Output the (X, Y) coordinate of the center of the cell containing the given text.  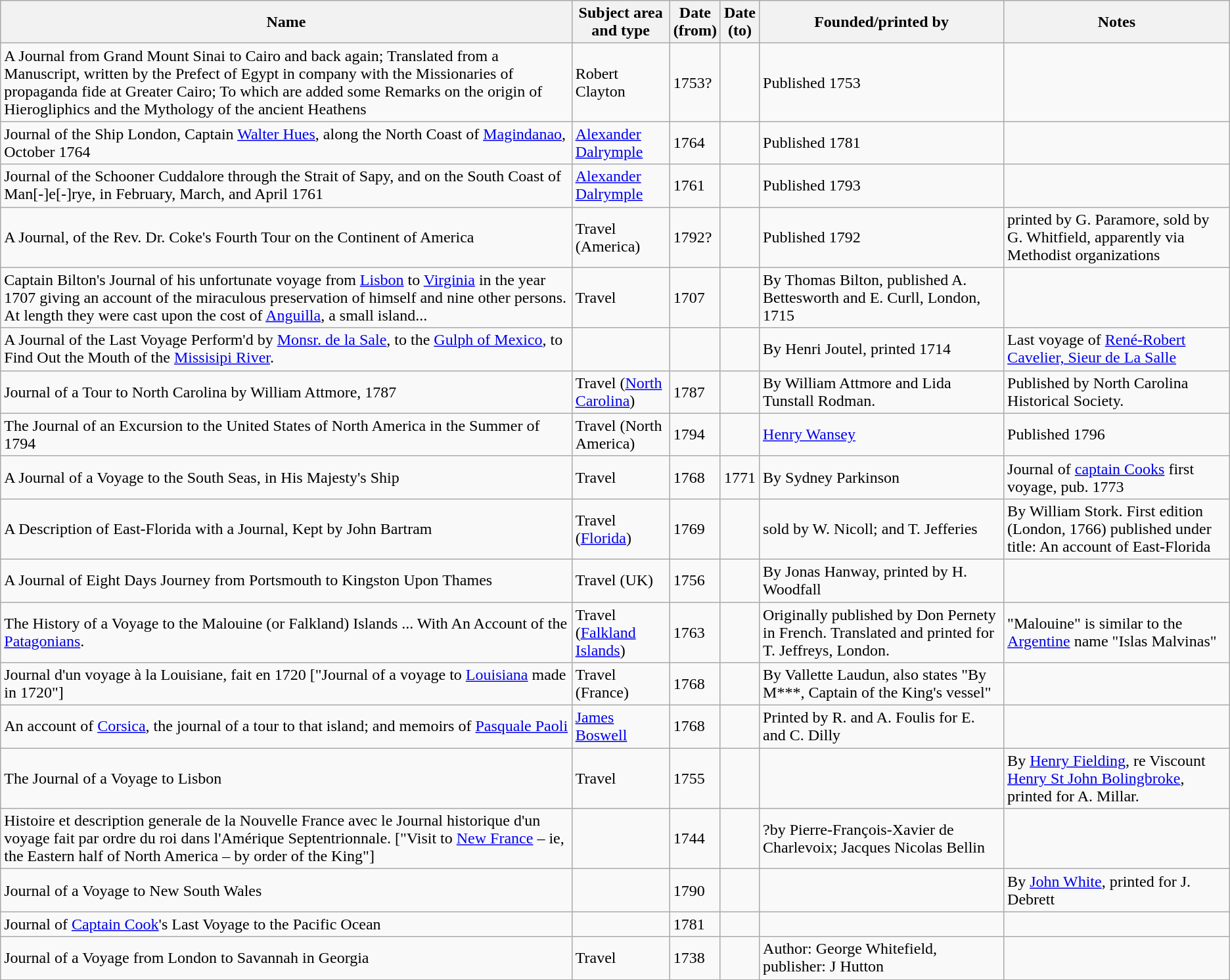
Journal of Captain Cook's Last Voyage to the Pacific Ocean (286, 924)
Published 1796 (1117, 435)
1753? (695, 83)
By Thomas Bilton, published A. Bettesworth and E. Curll, London, 1715 (882, 298)
Published 1753 (882, 83)
1764 (695, 143)
Founded/printed by (882, 22)
The Journal of a Voyage to Lisbon (286, 778)
Published 1793 (882, 185)
Travel (UK) (620, 581)
A Journal of a Voyage to the South Seas, in His Majesty's Ship (286, 477)
Travel (North Carolina) (620, 391)
Subject areaand type (620, 22)
Journal of captain Cooks first voyage, pub. 1773 (1117, 477)
1769 (695, 529)
Henry Wansey (882, 435)
Travel (France) (620, 684)
Travel (America) (620, 237)
1787 (695, 391)
Author: George Whitefield, publisher: J Hutton (882, 958)
By Vallette Laudun, also states "By M***, Captain of the King's vessel" (882, 684)
Originally published by Don Pernety in French. Translated and printed for T. Jeffreys, London. (882, 632)
An account of Corsica, the journal of a tour to that island; and memoirs of Pasquale Paoli (286, 726)
Published 1792 (882, 237)
Journal of a Voyage to New South Wales (286, 891)
Name (286, 22)
A Description of East-Florida with a Journal, Kept by John Bartram (286, 529)
Published by North Carolina Historical Society. (1117, 391)
Journal of a Tour to North Carolina by William Attmore, 1787 (286, 391)
James Boswell (620, 726)
?by Pierre-François-Xavier de Charlevoix; Jacques Nicolas Bellin (882, 839)
1771 (740, 477)
1790 (695, 891)
By William Stork. First edition (London, 1766) published under title: An account of East-Florida (1117, 529)
1763 (695, 632)
Robert Clayton (620, 83)
Travel (Falkland Islands) (620, 632)
By Jonas Hanway, printed by H. Woodfall (882, 581)
printed by G. Paramore, sold by G. Whitfield, apparently via Methodist organizations (1117, 237)
"Malouine" is similar to the Argentine name "Islas Malvinas" (1117, 632)
1794 (695, 435)
Journal of the Ship London, Captain Walter Hues, along the North Coast of Magindanao, October 1764 (286, 143)
1744 (695, 839)
1792? (695, 237)
Printed by R. and A. Foulis for E. and C. Dilly (882, 726)
Date(to) (740, 22)
1756 (695, 581)
1738 (695, 958)
Date(from) (695, 22)
Travel (North America) (620, 435)
By William Attmore and Lida Tunstall Rodman. (882, 391)
Last voyage of René-Robert Cavelier, Sieur de La Salle (1117, 349)
Published 1781 (882, 143)
The Journal of an Excursion to the United States of North America in the Summer of 1794 (286, 435)
A Journal, of the Rev. Dr. Coke's Fourth Tour on the Continent of America (286, 237)
1781 (695, 924)
Journal of a Voyage from London to Savannah in Georgia (286, 958)
sold by W. Nicoll; and T. Jefferies (882, 529)
Journal d'un voyage à la Louisiane, fait en 1720 ["Journal of a voyage to Louisiana made in 1720"] (286, 684)
Journal of the Schooner Cuddalore through the Strait of Sapy, and on the South Coast of Man[-]e[-]rye, in February, March, and April 1761 (286, 185)
A Journal of the Last Voyage Perform'd by Monsr. de la Sale, to the Gulph of Mexico, to Find Out the Mouth of the Missisipi River. (286, 349)
By Sydney Parkinson (882, 477)
By Henry Fielding, re Viscount Henry St John Bolingbroke, printed for A. Millar. (1117, 778)
By Henri Joutel, printed 1714 (882, 349)
1755 (695, 778)
A Journal of Eight Days Journey from Portsmouth to Kingston Upon Thames (286, 581)
1707 (695, 298)
1761 (695, 185)
Travel (Florida) (620, 529)
By John White, printed for J. Debrett (1117, 891)
Notes (1117, 22)
The History of a Voyage to the Malouine (or Falkland) Islands ... With An Account of the Patagonians. (286, 632)
